Capture the cell that displays the provided text and extract its [x, y] central coordinate. 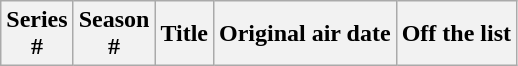
Series# [37, 34]
Season# [114, 34]
Title [184, 34]
Off the list [456, 34]
Original air date [304, 34]
